Capture the cell that displays the provided text and extract its [x, y] central coordinate. 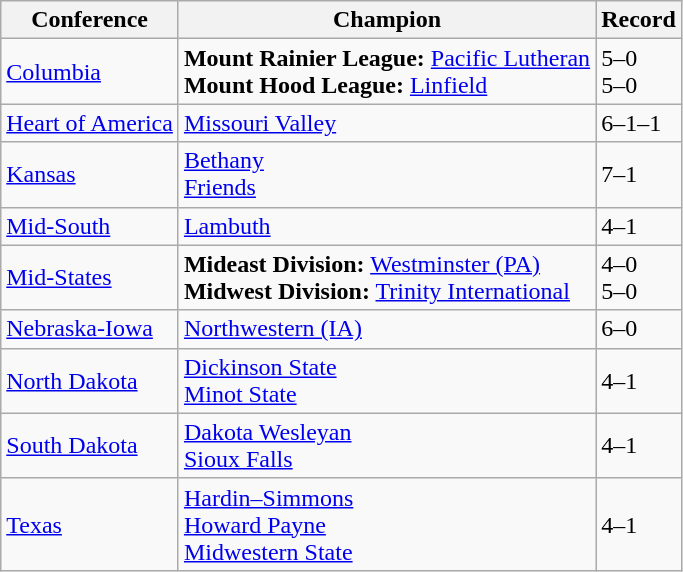
Hardin–SimmonsHoward PayneMidwestern State [386, 524]
South Dakota [90, 446]
Nebraska-Iowa [90, 329]
Dakota WesleyanSioux Falls [386, 446]
6–0 [639, 329]
Mount Rainier League: Pacific LutheranMount Hood League: Linfield [386, 72]
BethanyFriends [386, 174]
Mideast Division: Westminster (PA)Midwest Division: Trinity International [386, 278]
Columbia [90, 72]
Mid-South [90, 226]
Kansas [90, 174]
Dickinson StateMinot State [386, 380]
Missouri Valley [386, 123]
North Dakota [90, 380]
Lambuth [386, 226]
Mid-States [90, 278]
Heart of America [90, 123]
Record [639, 20]
Conference [90, 20]
5–05–0 [639, 72]
6–1–1 [639, 123]
Texas [90, 524]
7–1 [639, 174]
Northwestern (IA) [386, 329]
4–05–0 [639, 278]
Champion [386, 20]
